Return the [X, Y] coordinate for the center point of the cell that contains the specified text.  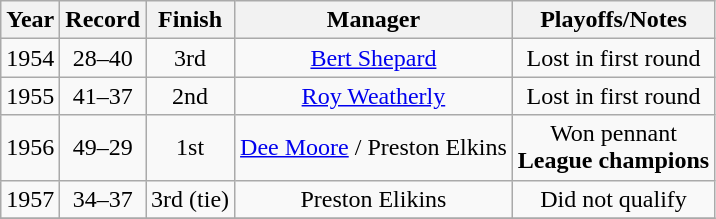
Preston Elikins [374, 199]
3rd [190, 58]
1957 [30, 199]
1954 [30, 58]
28–40 [103, 58]
Year [30, 20]
Dee Moore / Preston Elkins [374, 148]
1956 [30, 148]
1955 [30, 96]
Manager [374, 20]
Bert Shepard [374, 58]
41–37 [103, 96]
2nd [190, 96]
Playoffs/Notes [613, 20]
1st [190, 148]
Record [103, 20]
Won pennantLeague champions [613, 148]
Did not qualify [613, 199]
49–29 [103, 148]
Finish [190, 20]
3rd (tie) [190, 199]
Roy Weatherly [374, 96]
34–37 [103, 199]
